Output the [X, Y] coordinate of the center of the cell containing the given text.  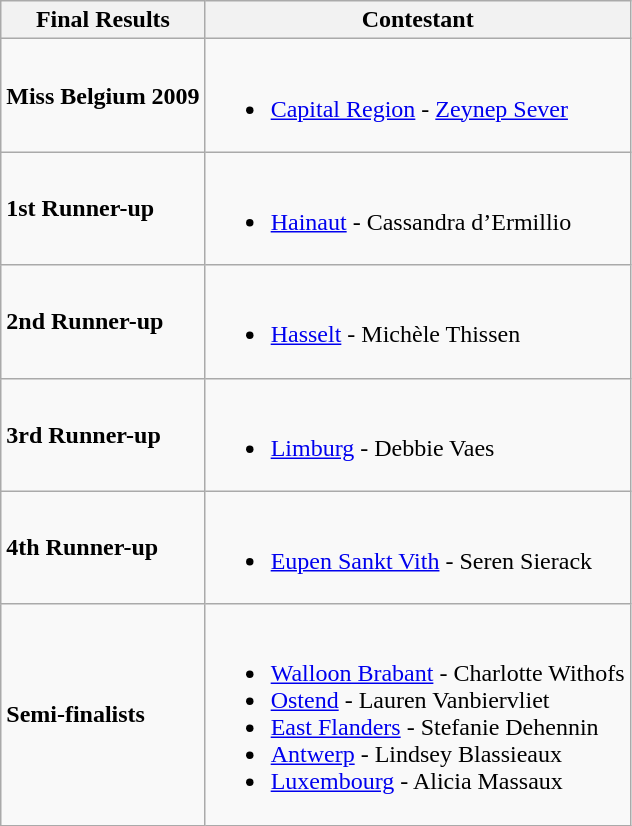
Eupen Sankt Vith - Seren Sierack [418, 548]
Capital Region - Zeynep Sever [418, 96]
Hainaut - Cassandra d’Ermillio [418, 208]
Final Results [103, 20]
Limburg - Debbie Vaes [418, 434]
Hasselt - Michèle Thissen [418, 322]
Semi-finalists [103, 714]
Miss Belgium 2009 [103, 96]
3rd Runner-up [103, 434]
1st Runner-up [103, 208]
Contestant [418, 20]
4th Runner-up [103, 548]
2nd Runner-up [103, 322]
